Detect which cell encompasses the target text, then output its (X, Y) center coordinate. 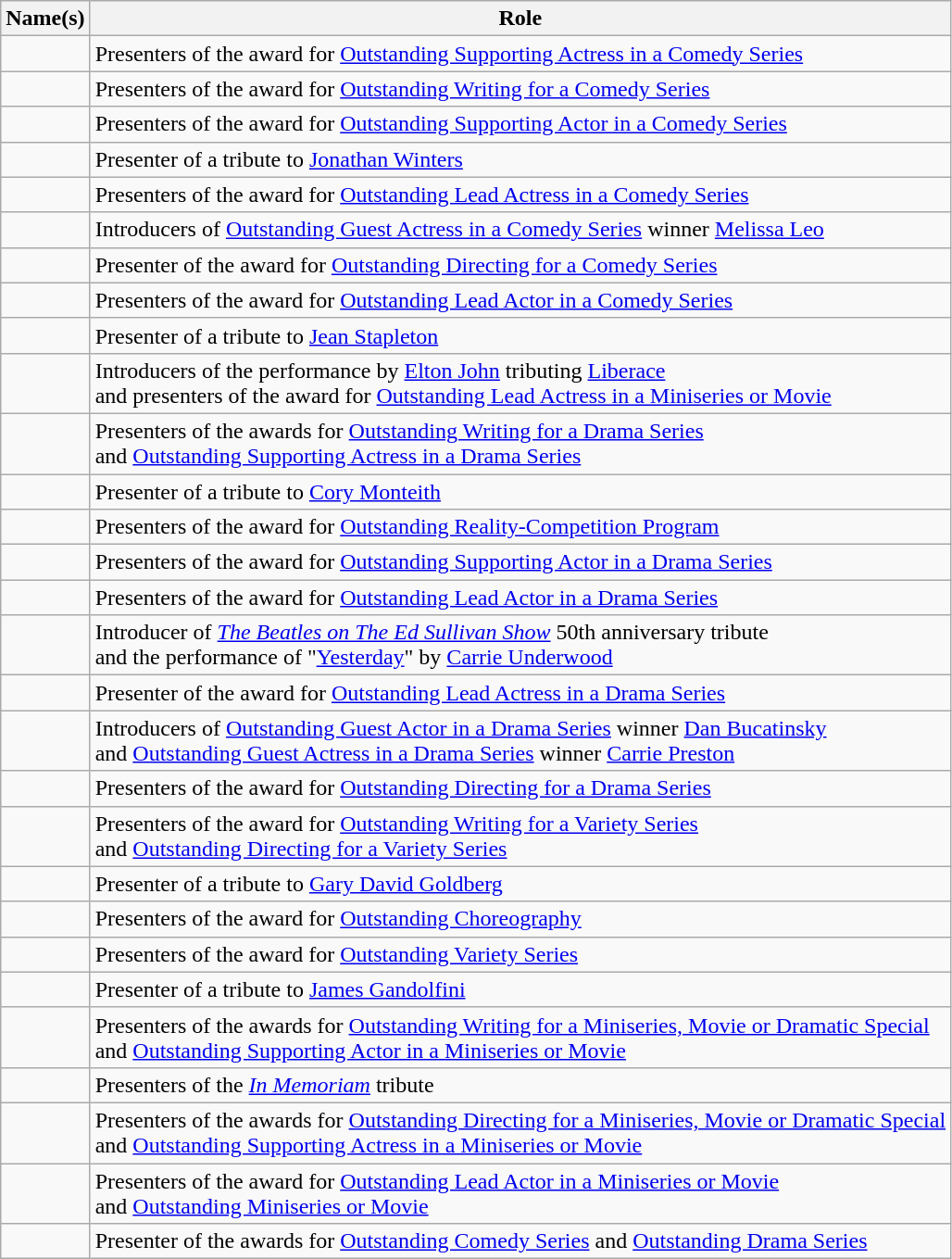
Presenter of a tribute to James Gandolfini (520, 989)
Presenters of the award for Outstanding Directing for a Drama Series (520, 788)
Introducers of Outstanding Guest Actress in a Comedy Series winner Melissa Leo (520, 230)
Presenters of the award for Outstanding Lead Actor in a Drama Series (520, 598)
Introducer of The Beatles on The Ed Sullivan Show 50th anniversary tribute and the performance of "Yesterday" by Carrie Underwood (520, 645)
Presenters of the award for Outstanding Supporting Actor in a Drama Series (520, 562)
Presenters of the award for Outstanding Supporting Actor in a Comedy Series (520, 124)
Presenters of the award for Outstanding Supporting Actress in a Comedy Series (520, 54)
Presenters of the awards for Outstanding Writing for a Drama Seriesand Outstanding Supporting Actress in a Drama Series (520, 443)
Presenters of the award for Outstanding Variety Series (520, 954)
Presenter of the award for Outstanding Directing for a Comedy Series (520, 265)
Presenters of the In Memoriam tribute (520, 1085)
Presenters of the award for Outstanding Choreography (520, 919)
Presenters of the award for Outstanding Lead Actor in a Comedy Series (520, 300)
Presenter of the awards for Outstanding Comedy Series and Outstanding Drama Series (520, 1241)
Introducers of Outstanding Guest Actor in a Drama Series winner Dan Bucatinsky and Outstanding Guest Actress in a Drama Series winner Carrie Preston (520, 741)
Presenters of the award for Outstanding Lead Actor in a Miniseries or Movieand Outstanding Miniseries or Movie (520, 1193)
Presenter of a tribute to Gary David Goldberg (520, 884)
Presenters of the award for Outstanding Lead Actress in a Comedy Series (520, 195)
Presenter of the award for Outstanding Lead Actress in a Drama Series (520, 693)
Name(s) (45, 19)
Presenter of a tribute to Cory Monteith (520, 492)
Presenter of a tribute to Jean Stapleton (520, 335)
Presenters of the award for Outstanding Writing for a Comedy Series (520, 89)
Presenter of a tribute to Jonathan Winters (520, 159)
Presenters of the award for Outstanding Writing for a Variety Seriesand Outstanding Directing for a Variety Series (520, 836)
Introducers of the performance by Elton John tributing Liberaceand presenters of the award for Outstanding Lead Actress in a Miniseries or Movie (520, 384)
Role (520, 19)
Presenters of the award for Outstanding Reality-Competition Program (520, 527)
